Provide the (x, y) coordinate of the cell's center where the given text is located.  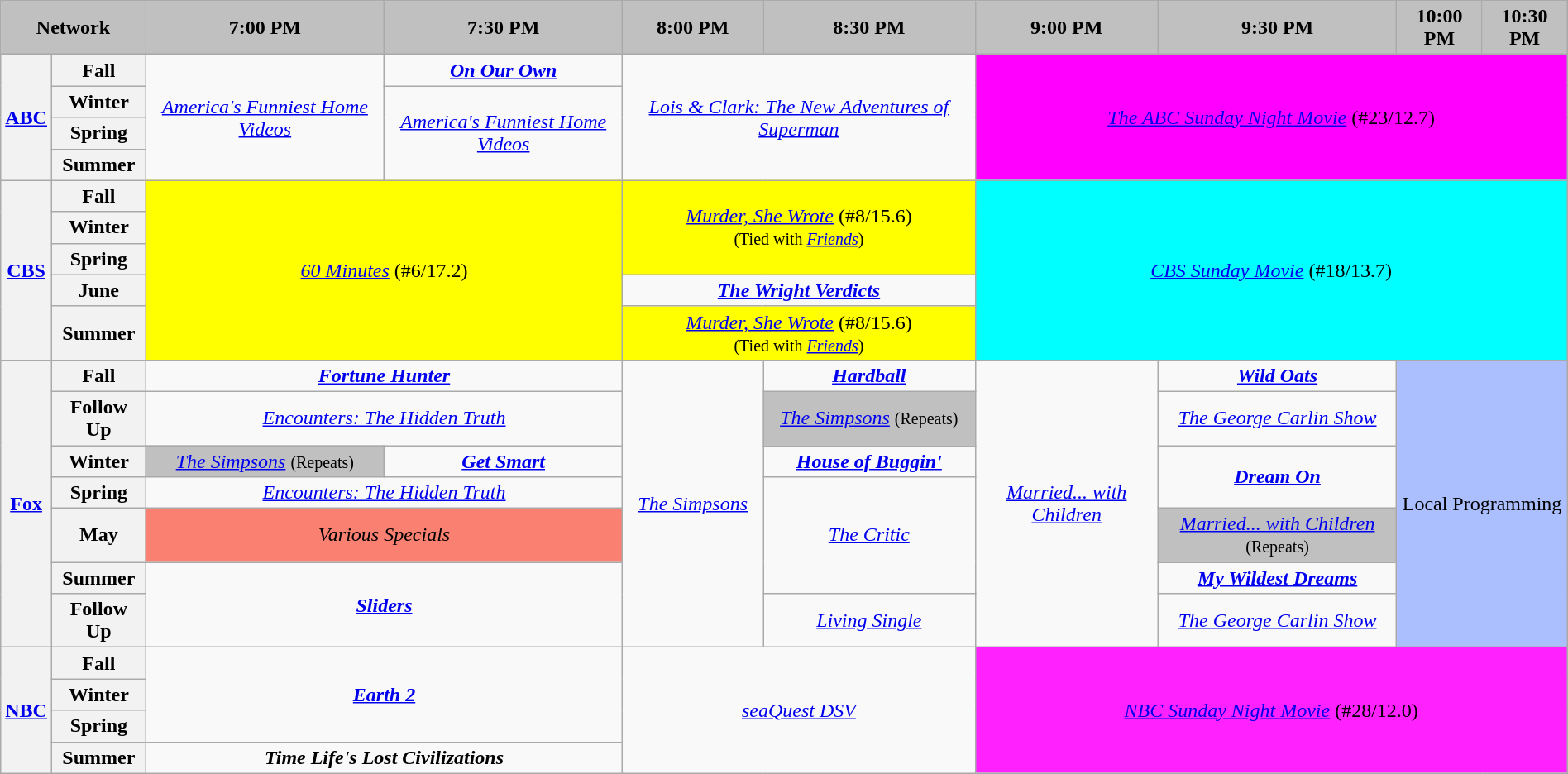
NBC Sunday Night Movie (#28/12.0) (1271, 710)
CBS (26, 270)
June (98, 290)
Time Life's Lost Civilizations (384, 757)
NBC (26, 710)
9:00 PM (1067, 28)
9:30 PM (1277, 28)
Lois & Clark: The New Adventures of Superman (799, 117)
Fox (26, 503)
House of Buggin' (869, 461)
Fortune Hunter (384, 375)
Local Programming (1482, 503)
May (98, 536)
Married... with Children (Repeats) (1277, 536)
The ABC Sunday Night Movie (#23/12.7) (1271, 117)
CBS Sunday Movie (#18/13.7) (1271, 270)
ABC (26, 117)
Earth 2 (384, 695)
Various Specials (384, 536)
Dream On (1277, 476)
The Wright Verdicts (799, 290)
10:30 PM (1525, 28)
Wild Oats (1277, 375)
Hardball (869, 375)
Married... with Children (1067, 503)
7:00 PM (265, 28)
Get Smart (504, 461)
Sliders (384, 605)
10:00 PM (1439, 28)
seaQuest DSV (799, 710)
The Critic (869, 536)
8:30 PM (869, 28)
My Wildest Dreams (1277, 578)
On Our Own (504, 70)
8:00 PM (693, 28)
7:30 PM (504, 28)
Network (73, 28)
The Simpsons (693, 503)
60 Minutes (#6/17.2) (384, 270)
Living Single (869, 620)
